Locate the cell with the specified text and output its (X, Y) center coordinate. 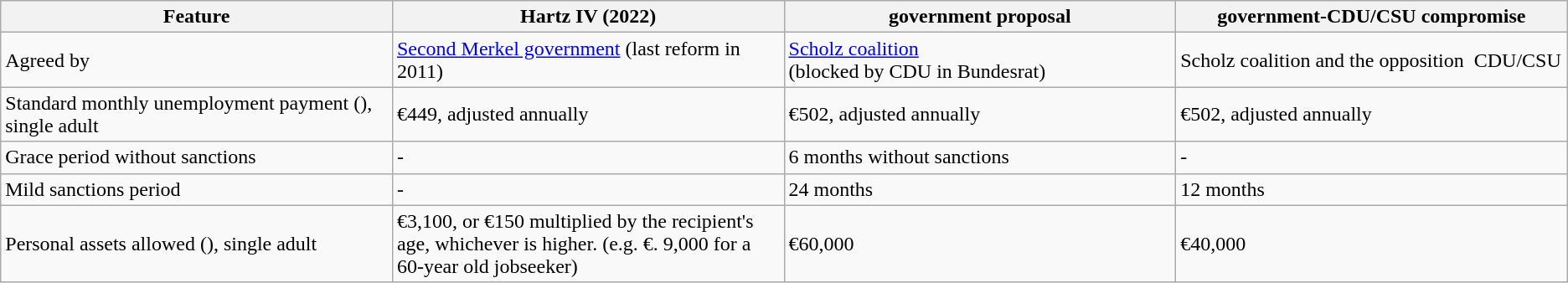
€60,000 (980, 244)
24 months (980, 189)
government-CDU/CSU compromise (1372, 17)
12 months (1372, 189)
Personal assets allowed (), single adult (197, 244)
Feature (197, 17)
Standard monthly unemployment payment (), single adult (197, 114)
6 months without sanctions (980, 157)
Scholz coalition and the opposition CDU/CSU (1372, 60)
Grace period without sanctions (197, 157)
Mild sanctions period (197, 189)
government proposal (980, 17)
€40,000 (1372, 244)
€449, adjusted annually (588, 114)
Agreed by (197, 60)
Scholz coalition(blocked by CDU in Bundesrat) (980, 60)
Hartz IV (2022) (588, 17)
Second Merkel government (last reform in 2011) (588, 60)
€3,100, or €150 multiplied by the recipient's age, whichever is higher. (e.g. €. 9,000 for a 60-year old jobseeker) (588, 244)
